Identify which cell holds the provided text, then report its (X, Y) central coordinate. 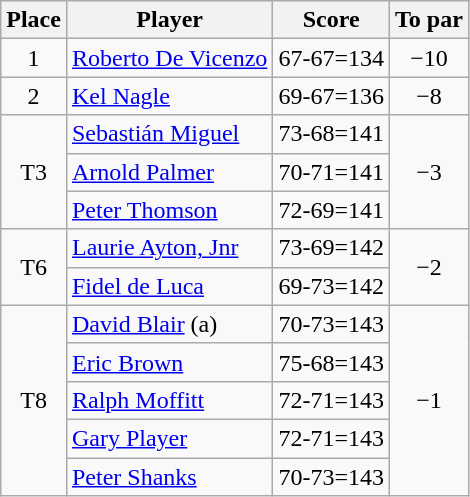
72-69=141 (332, 210)
73-69=142 (332, 248)
Player (169, 20)
−10 (430, 58)
75-68=143 (332, 362)
Arnold Palmer (169, 172)
73-68=141 (332, 134)
67-67=134 (332, 58)
Peter Thomson (169, 210)
69-73=142 (332, 286)
To par (430, 20)
Score (332, 20)
−1 (430, 400)
David Blair (a) (169, 324)
T8 (34, 400)
−2 (430, 267)
−3 (430, 172)
Fidel de Luca (169, 286)
Laurie Ayton, Jnr (169, 248)
T6 (34, 267)
2 (34, 96)
Eric Brown (169, 362)
Place (34, 20)
1 (34, 58)
70-71=141 (332, 172)
Roberto De Vicenzo (169, 58)
Sebastián Miguel (169, 134)
Peter Shanks (169, 477)
Ralph Moffitt (169, 400)
Kel Nagle (169, 96)
−8 (430, 96)
Gary Player (169, 438)
T3 (34, 172)
69-67=136 (332, 96)
